Detect which cell encompasses the target text, then output its (x, y) center coordinate. 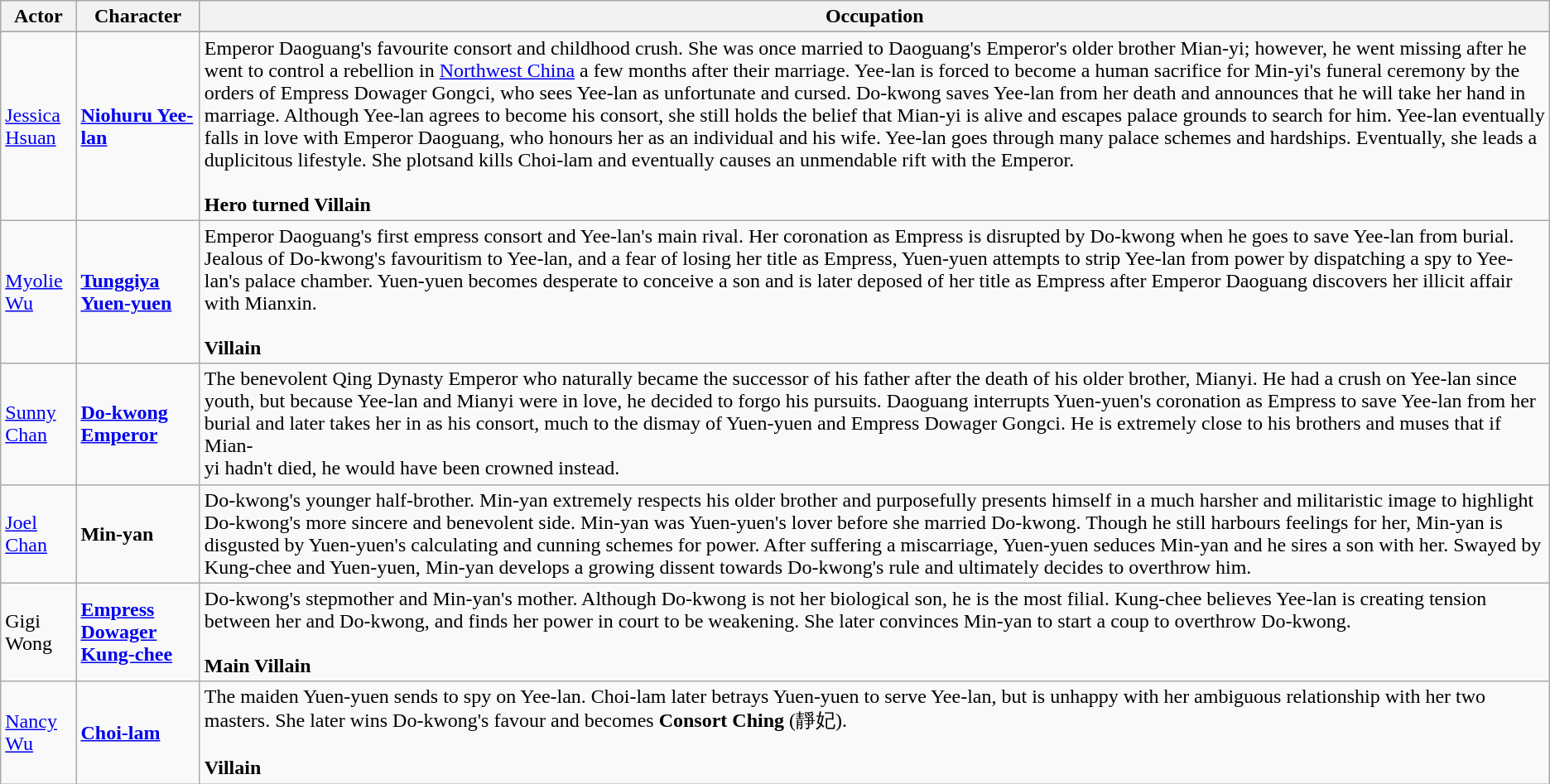
Tunggiya Yuen-yuen (137, 291)
Niohuru Yee-lan (137, 126)
Do-kwong Emperor (137, 424)
Actor (38, 17)
Nancy Wu (38, 733)
Myolie Wu (38, 291)
Occupation (874, 17)
Empress Dowager Kung-chee (137, 632)
Gigi Wong (38, 632)
Jessica Hsuan (38, 126)
Joel Chan (38, 533)
Min-yan (137, 533)
Character (137, 17)
Sunny Chan (38, 424)
Choi-lam (137, 733)
